Provide the [X, Y] coordinate of the cell's center where the given text is located.  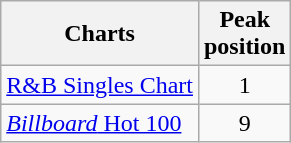
R&B Singles Chart [100, 85]
Charts [100, 34]
9 [244, 123]
Peakposition [244, 34]
1 [244, 85]
Billboard Hot 100 [100, 123]
